Return the (x, y) coordinate for the center point of the cell that contains the specified text.  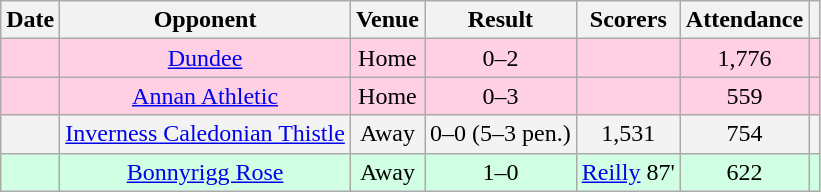
0–3 (501, 96)
Opponent (206, 20)
754 (744, 134)
622 (744, 172)
0–0 (5–3 pen.) (501, 134)
1–0 (501, 172)
1,776 (744, 58)
Scorers (628, 20)
Venue (387, 20)
Reilly 87' (628, 172)
559 (744, 96)
Dundee (206, 58)
0–2 (501, 58)
Date (30, 20)
Attendance (744, 20)
Inverness Caledonian Thistle (206, 134)
Annan Athletic (206, 96)
Result (501, 20)
Bonnyrigg Rose (206, 172)
1,531 (628, 134)
